Extract the (x, y) coordinate from the center of the cell holding the provided text.  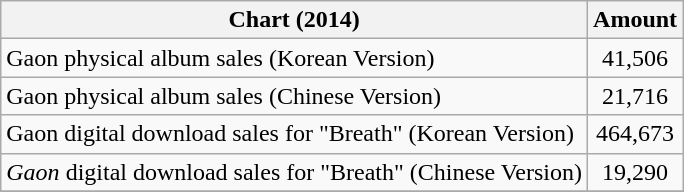
Chart (2014) (294, 20)
21,716 (636, 96)
41,506 (636, 58)
Gaon physical album sales (Chinese Version) (294, 96)
Amount (636, 20)
Gaon digital download sales for "Breath" (Chinese Version) (294, 172)
19,290 (636, 172)
464,673 (636, 134)
Gaon digital download sales for "Breath" (Korean Version) (294, 134)
Gaon physical album sales (Korean Version) (294, 58)
